Find where the given text appears and provide that cell's center as [x, y] coordinate. 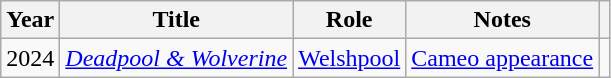
Deadpool & Wolverine [176, 58]
2024 [30, 58]
Year [30, 20]
Title [176, 20]
Cameo appearance [502, 58]
Notes [502, 20]
Role [350, 20]
Welshpool [350, 58]
